Return the (X, Y) coordinate for the center point of the cell that contains the specified text.  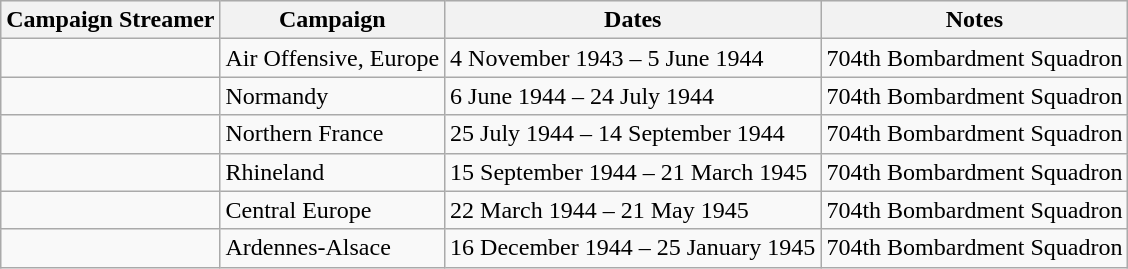
16 December 1944 – 25 January 1945 (633, 248)
15 September 1944 – 21 March 1945 (633, 172)
Notes (974, 20)
Dates (633, 20)
Campaign (332, 20)
25 July 1944 – 14 September 1944 (633, 134)
Rhineland (332, 172)
Air Offensive, Europe (332, 58)
Northern France (332, 134)
Ardennes-Alsace (332, 248)
Central Europe (332, 210)
Normandy (332, 96)
22 March 1944 – 21 May 1945 (633, 210)
Campaign Streamer (110, 20)
4 November 1943 – 5 June 1944 (633, 58)
6 June 1944 – 24 July 1944 (633, 96)
